Capture the cell that displays the provided text and extract its [X, Y] central coordinate. 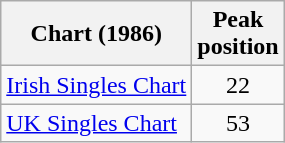
Chart (1986) [96, 34]
Peakposition [238, 34]
53 [238, 123]
Irish Singles Chart [96, 85]
22 [238, 85]
UK Singles Chart [96, 123]
